Pinpoint the cell where the given text exists, returning its (X, Y) midpoint coordinate. 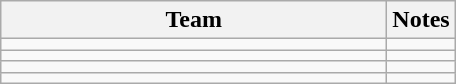
Notes (421, 20)
Team (194, 20)
